Find where the given text appears and provide that cell's center as [X, Y] coordinate. 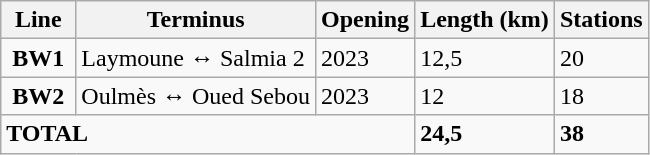
TOTAL [208, 134]
Length (km) [485, 20]
38 [601, 134]
BW2 [38, 96]
20 [601, 58]
Line [38, 20]
Terminus [196, 20]
18 [601, 96]
Laymoune ↔ Salmia 2 [196, 58]
12 [485, 96]
Oulmès ↔ Oued Sebou [196, 96]
24,5 [485, 134]
BW1 [38, 58]
12,5 [485, 58]
Opening [366, 20]
Stations [601, 20]
